Find where the given text appears and provide that cell's center as [X, Y] coordinate. 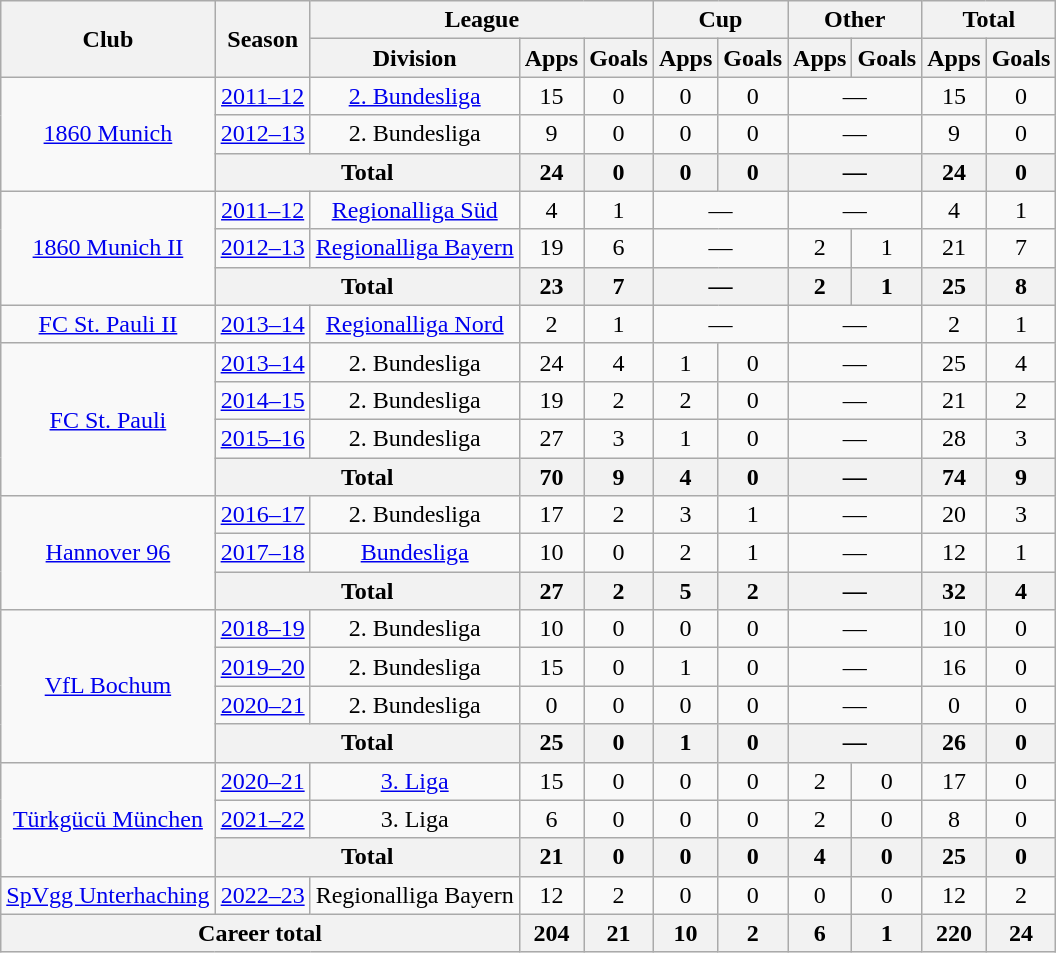
Türkgücü München [108, 819]
1860 Munich II [108, 248]
20 [954, 515]
2018–19 [262, 629]
FC St. Pauli [108, 419]
5 [685, 591]
Regionalliga Süd [414, 210]
Regionalliga Nord [414, 324]
23 [551, 286]
Division [414, 58]
2019–20 [262, 667]
204 [551, 933]
Season [262, 39]
220 [954, 933]
2022–23 [262, 895]
Hannover 96 [108, 553]
26 [954, 743]
FC St. Pauli II [108, 324]
2015–16 [262, 438]
2021–22 [262, 819]
1860 Munich [108, 134]
League [482, 20]
74 [954, 477]
Club [108, 39]
70 [551, 477]
32 [954, 591]
2017–18 [262, 553]
Other [855, 20]
28 [954, 438]
VfL Bochum [108, 686]
16 [954, 667]
Bundesliga [414, 553]
Cup [720, 20]
Career total [260, 933]
2014–15 [262, 400]
2016–17 [262, 515]
SpVgg Unterhaching [108, 895]
